For the text-containing cell, return its midpoint in (X, Y) coordinate format. 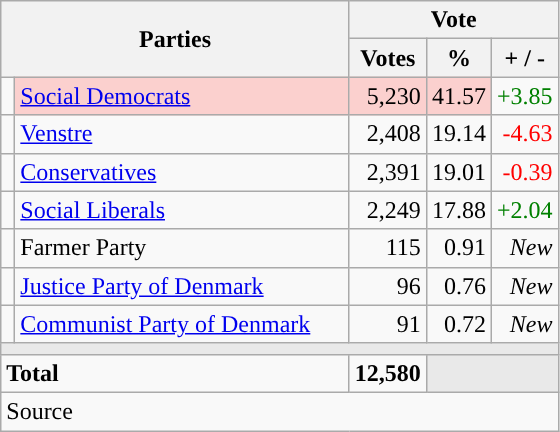
41.57 (458, 96)
5,230 (388, 96)
% (458, 58)
Total (176, 373)
0.76 (458, 286)
Parties (176, 39)
Votes (388, 58)
2,249 (388, 210)
Social Liberals (182, 210)
Venstre (182, 134)
0.91 (458, 248)
96 (388, 286)
Communist Party of Denmark (182, 324)
12,580 (388, 373)
Conservatives (182, 172)
115 (388, 248)
17.88 (458, 210)
-0.39 (524, 172)
+3.85 (524, 96)
Social Democrats (182, 96)
Justice Party of Denmark (182, 286)
Vote (454, 20)
Farmer Party (182, 248)
2,408 (388, 134)
+2.04 (524, 210)
Source (280, 411)
2,391 (388, 172)
0.72 (458, 324)
+ / - (524, 58)
19.01 (458, 172)
91 (388, 324)
-4.63 (524, 134)
19.14 (458, 134)
